For the text-containing cell, return its midpoint in (x, y) coordinate format. 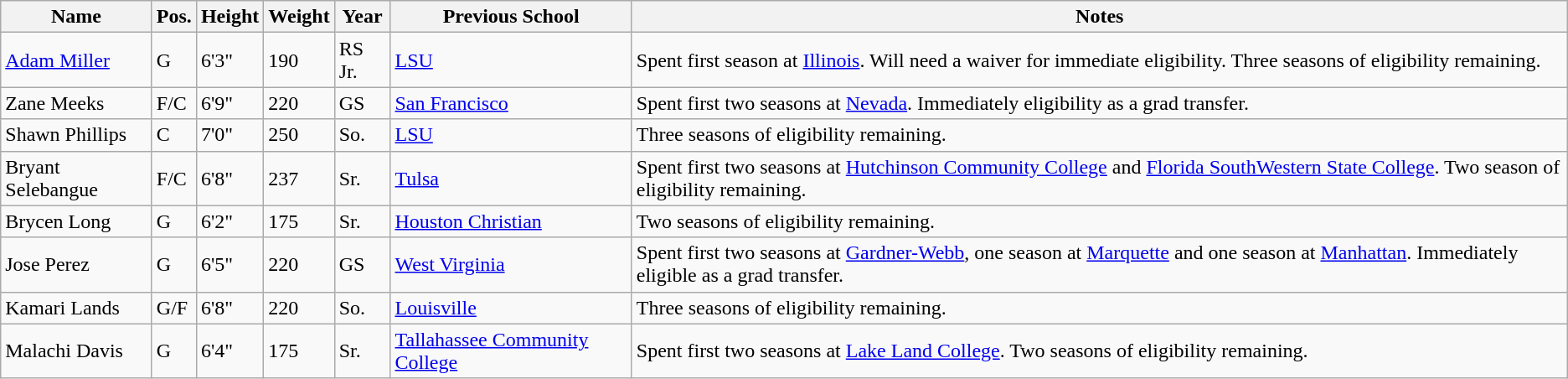
Two seasons of eligibility remaining. (1099, 221)
6'9" (230, 103)
West Virginia (511, 265)
Notes (1099, 17)
6'3" (230, 60)
Louisville (511, 308)
190 (299, 60)
Spent first two seasons at Nevada. Immediately eligibility as a grad transfer. (1099, 103)
Spent first two seasons at Gardner-Webb, one season at Marquette and one season at Manhattan. Immediately eligible as a grad transfer. (1099, 265)
Adam Miller (77, 60)
Zane Meeks (77, 103)
C (174, 135)
Bryant Selebangue (77, 178)
Shawn Phillips (77, 135)
Tulsa (511, 178)
RS Jr. (362, 60)
7'0" (230, 135)
Spent first two seasons at Hutchinson Community College and Florida SouthWestern State College. Two season of eligibility remaining. (1099, 178)
San Francisco (511, 103)
Jose Perez (77, 265)
Spent first season at Illinois. Will need a waiver for immediate eligibility. Three seasons of eligibility remaining. (1099, 60)
Brycen Long (77, 221)
Kamari Lands (77, 308)
250 (299, 135)
Height (230, 17)
6'5" (230, 265)
Weight (299, 17)
Name (77, 17)
6'2" (230, 221)
6'4" (230, 350)
G/F (174, 308)
Pos. (174, 17)
Tallahassee Community College (511, 350)
Year (362, 17)
237 (299, 178)
Spent first two seasons at Lake Land College. Two seasons of eligibility remaining. (1099, 350)
Houston Christian (511, 221)
Previous School (511, 17)
Malachi Davis (77, 350)
